Detect which cell encompasses the target text, then output its [x, y] center coordinate. 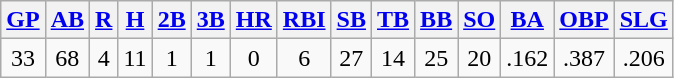
HR [254, 20]
3B [210, 20]
R [104, 20]
.206 [644, 58]
.387 [584, 58]
RBI [304, 20]
33 [23, 58]
BB [436, 20]
GP [23, 20]
SO [480, 20]
BA [528, 20]
11 [135, 58]
25 [436, 58]
0 [254, 58]
H [135, 20]
.162 [528, 58]
20 [480, 58]
14 [394, 58]
SB [351, 20]
TB [394, 20]
68 [67, 58]
4 [104, 58]
AB [67, 20]
6 [304, 58]
2B [172, 20]
27 [351, 58]
OBP [584, 20]
SLG [644, 20]
